Return (x, y) of the center of cell containing provided text 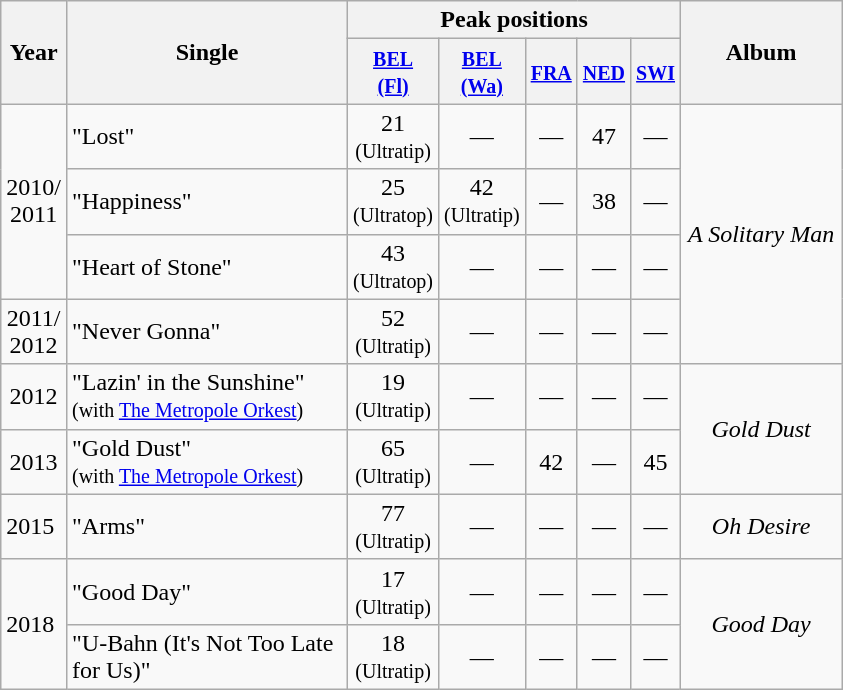
A Solitary Man (762, 234)
Peak positions (514, 20)
BEL(Wa) (482, 72)
17(Ultratip) (394, 592)
45 (656, 462)
"Lazin' in the Sunshine"(with The Metropole Orkest) (206, 396)
Album (762, 52)
Year (34, 52)
"Gold Dust" (with The Metropole Orkest) (206, 462)
"Never Gonna" (206, 332)
21(Ultratip) (394, 136)
2011/2012 (34, 332)
42 (551, 462)
Good Day (762, 624)
NED (604, 72)
"Good Day" (206, 592)
18(Ultratip) (394, 656)
42(Ultratip) (482, 202)
2010/2011 (34, 202)
FRA (551, 72)
52(Ultratip) (394, 332)
2015 (34, 526)
2012 (34, 396)
Gold Dust (762, 429)
SWI (656, 72)
"Heart of Stone" (206, 266)
"Lost" (206, 136)
2018 (34, 624)
"U-Bahn (It's Not Too Late for Us)" (206, 656)
2013 (34, 462)
65(Ultratip) (394, 462)
"Happiness" (206, 202)
Single (206, 52)
47 (604, 136)
77(Ultratip) (394, 526)
BEL(Fl) (394, 72)
"Arms" (206, 526)
25(Ultratop) (394, 202)
38 (604, 202)
43(Ultratop) (394, 266)
19(Ultratip) (394, 396)
Oh Desire (762, 526)
